Capture the cell that displays the provided text and extract its [x, y] central coordinate. 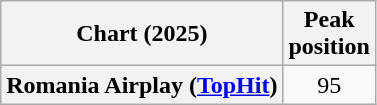
Chart (2025) [142, 34]
Romania Airplay (TopHit) [142, 85]
Peakposition [329, 34]
95 [329, 85]
